Provide the [x, y] coordinate of the cell's center where the given text is located.  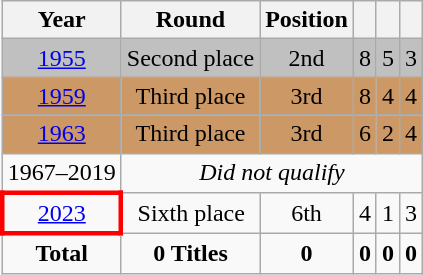
Second place [190, 58]
0 Titles [190, 254]
5 [388, 58]
Year [62, 20]
1 [388, 214]
6th [307, 214]
1955 [62, 58]
Round [190, 20]
2023 [62, 214]
Total [62, 254]
1963 [62, 134]
1959 [62, 96]
Position [307, 20]
2 [388, 134]
Sixth place [190, 214]
1967–2019 [62, 173]
Did not qualify [272, 173]
2nd [307, 58]
6 [364, 134]
